For the text-containing cell, return its midpoint in [x, y] coordinate format. 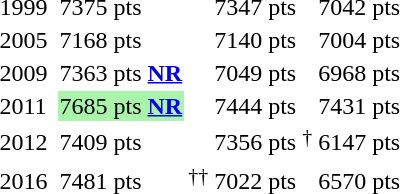
7049 pts [256, 73]
7140 pts [256, 40]
7685 pts NR [121, 106]
† [308, 142]
7168 pts [121, 40]
7409 pts [121, 142]
7363 pts NR [121, 73]
7356 pts [256, 142]
7444 pts [256, 106]
